For the text-containing cell, return its midpoint in (x, y) coordinate format. 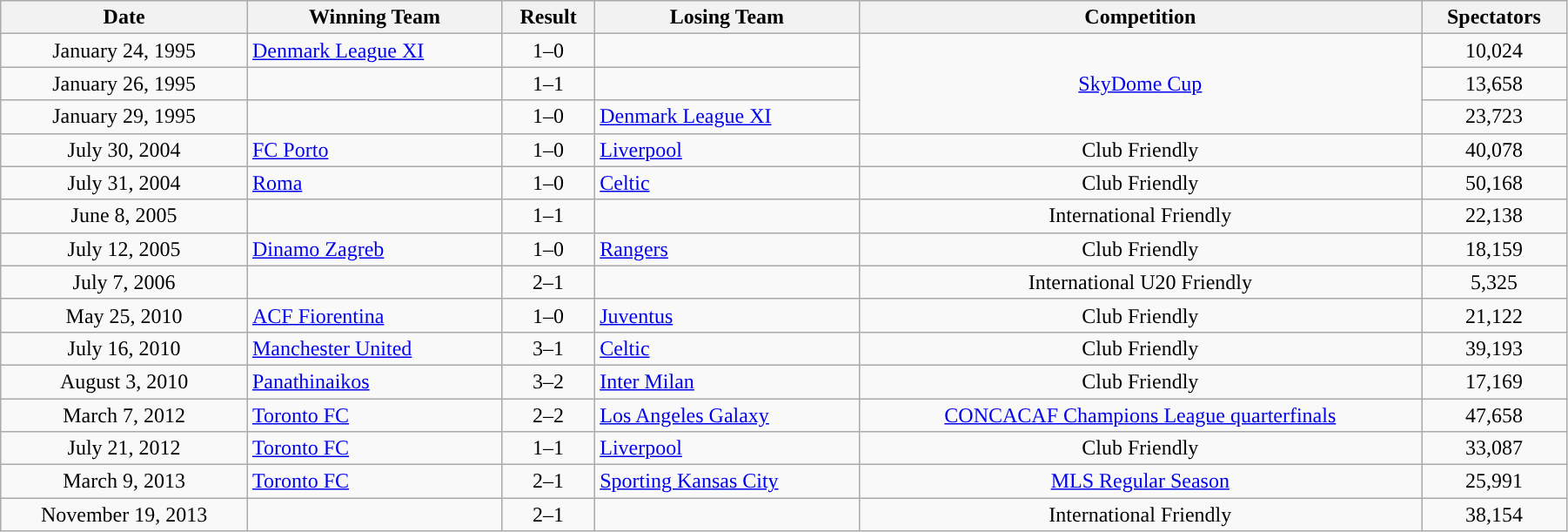
July 16, 2010 (124, 348)
Juventus (727, 315)
July 12, 2005 (124, 249)
July 7, 2006 (124, 282)
July 30, 2004 (124, 150)
2–2 (548, 415)
Manchester United (374, 348)
January 24, 1995 (124, 51)
November 19, 2013 (124, 515)
3–2 (548, 381)
3–1 (548, 348)
Roma (374, 183)
22,138 (1495, 216)
Date (124, 17)
Dinamo Zagreb (374, 249)
July 31, 2004 (124, 183)
50,168 (1495, 183)
Panathinaikos (374, 381)
Result (548, 17)
SkyDome Cup (1140, 84)
18,159 (1495, 249)
August 3, 2010 (124, 381)
47,658 (1495, 415)
Losing Team (727, 17)
Inter Milan (727, 381)
CONCACAF Champions League quarterfinals (1140, 415)
Competition (1140, 17)
38,154 (1495, 515)
17,169 (1495, 381)
Spectators (1495, 17)
March 7, 2012 (124, 415)
International U20 Friendly (1140, 282)
23,723 (1495, 117)
40,078 (1495, 150)
21,122 (1495, 315)
ACF Fiorentina (374, 315)
Rangers (727, 249)
January 29, 1995 (124, 117)
July 21, 2012 (124, 448)
Los Angeles Galaxy (727, 415)
39,193 (1495, 348)
25,991 (1495, 481)
33,087 (1495, 448)
June 8, 2005 (124, 216)
10,024 (1495, 51)
13,658 (1495, 84)
January 26, 1995 (124, 84)
Sporting Kansas City (727, 481)
5,325 (1495, 282)
May 25, 2010 (124, 315)
March 9, 2013 (124, 481)
MLS Regular Season (1140, 481)
Winning Team (374, 17)
FC Porto (374, 150)
